Return the (X, Y) coordinate for the center point of the cell that contains the specified text.  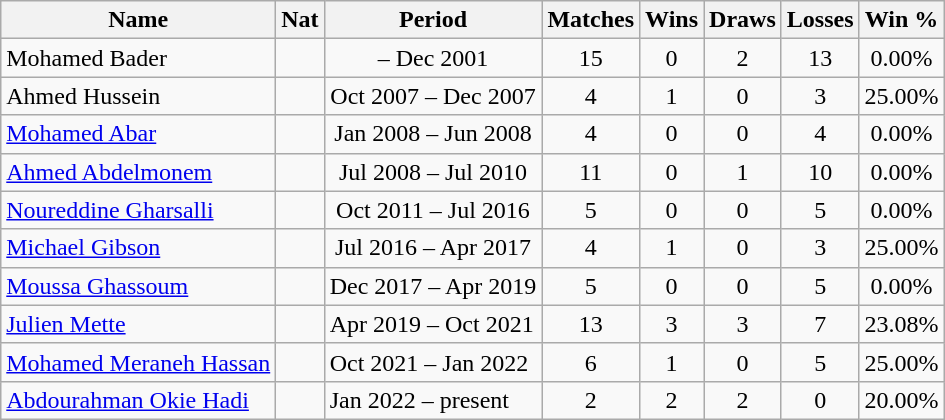
Oct 2007 – Dec 2007 (433, 96)
Period (433, 20)
– Dec 2001 (433, 58)
Ahmed Abdelmonem (138, 172)
Mohamed Meraneh Hassan (138, 362)
Jul 2016 – Apr 2017 (433, 248)
Noureddine Gharsalli (138, 210)
Losses (820, 20)
Apr 2019 – Oct 2021 (433, 324)
Dec 2017 – Apr 2019 (433, 286)
Ahmed Hussein (138, 96)
Mohamed Abar (138, 134)
20.00% (902, 400)
Draws (743, 20)
Michael Gibson (138, 248)
23.08% (902, 324)
Oct 2021 – Jan 2022 (433, 362)
Jul 2008 – Jul 2010 (433, 172)
6 (591, 362)
Matches (591, 20)
Name (138, 20)
Julien Mette (138, 324)
Nat (300, 20)
10 (820, 172)
15 (591, 58)
11 (591, 172)
Oct 2011 – Jul 2016 (433, 210)
Abdourahman Okie Hadi (138, 400)
Jan 2008 – Jun 2008 (433, 134)
Jan 2022 – present (433, 400)
7 (820, 324)
Moussa Ghassoum (138, 286)
Mohamed Bader (138, 58)
Win % (902, 20)
Wins (672, 20)
